Return (X, Y) of the center of cell containing provided text 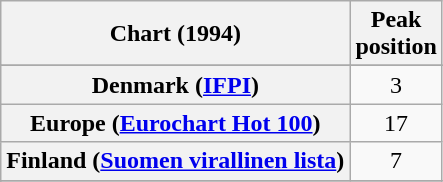
Peakposition (396, 34)
7 (396, 161)
Europe (Eurochart Hot 100) (176, 123)
Finland (Suomen virallinen lista) (176, 161)
17 (396, 123)
3 (396, 85)
Chart (1994) (176, 34)
Denmark (IFPI) (176, 85)
